Locate the cell with the specified text and output its (x, y) center coordinate. 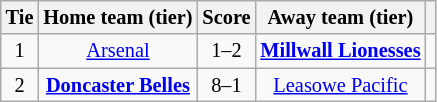
1 (20, 51)
Doncaster Belles (118, 85)
Tie (20, 17)
Score (226, 17)
2 (20, 85)
Away team (tier) (340, 17)
Leasowe Pacific (340, 85)
1–2 (226, 51)
Millwall Lionesses (340, 51)
Home team (tier) (118, 17)
8–1 (226, 85)
Arsenal (118, 51)
